Provide the [X, Y] coordinate of the cell's center where the given text is located.  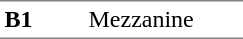
Mezzanine [164, 20]
B1 [42, 20]
